Determine the [x, y] coordinate at the center of the cell enclosing the given text.  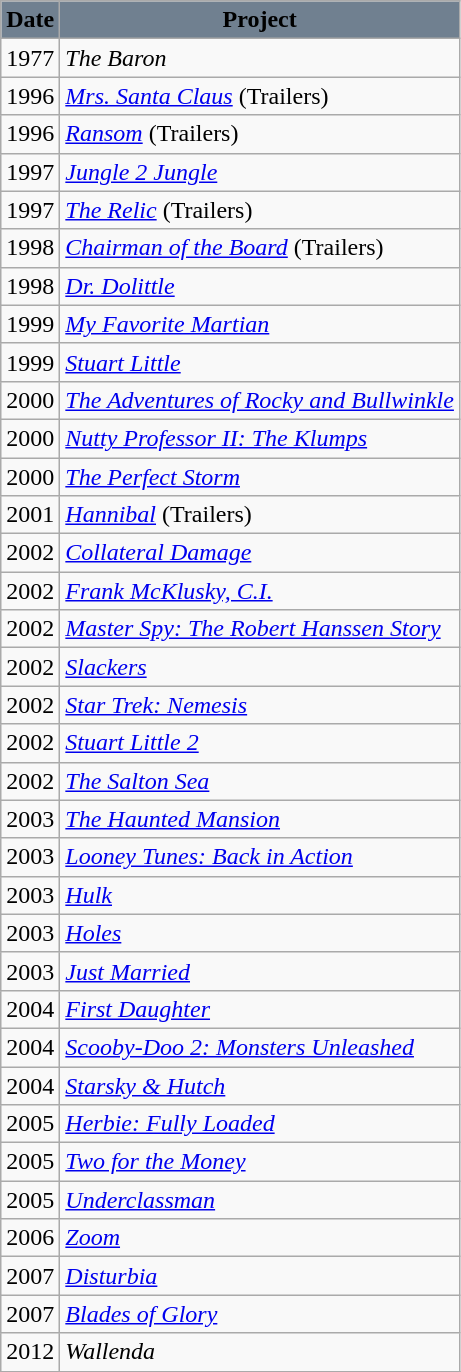
Hulk [260, 895]
Star Trek: Nemesis [260, 705]
The Haunted Mansion [260, 819]
Stuart Little 2 [260, 743]
Slackers [260, 667]
Collateral Damage [260, 553]
Date [30, 20]
Project [260, 20]
Zoom [260, 1238]
2006 [30, 1238]
2012 [30, 1352]
The Adventures of Rocky and Bullwinkle [260, 400]
Blades of Glory [260, 1314]
The Perfect Storm [260, 477]
Jungle 2 Jungle [260, 172]
The Relic (Trailers) [260, 210]
Wallenda [260, 1352]
Just Married [260, 971]
Disturbia [260, 1276]
The Salton Sea [260, 781]
Dr. Dolittle [260, 286]
My Favorite Martian [260, 324]
Chairman of the Board (Trailers) [260, 248]
Holes [260, 933]
The Baron [260, 58]
Hannibal (Trailers) [260, 515]
Stuart Little [260, 362]
Frank McKlusky, C.I. [260, 591]
First Daughter [260, 1009]
Nutty Professor II: The Klumps [260, 438]
Looney Tunes: Back in Action [260, 857]
1977 [30, 58]
Mrs. Santa Claus (Trailers) [260, 96]
Starsky & Hutch [260, 1085]
Underclassman [260, 1200]
Scooby-Doo 2: Monsters Unleashed [260, 1047]
2001 [30, 515]
Herbie: Fully Loaded [260, 1124]
Two for the Money [260, 1162]
Master Spy: The Robert Hanssen Story [260, 629]
Ransom (Trailers) [260, 134]
